Search for the cell housing the specified text and yield its [X, Y] center coordinate. 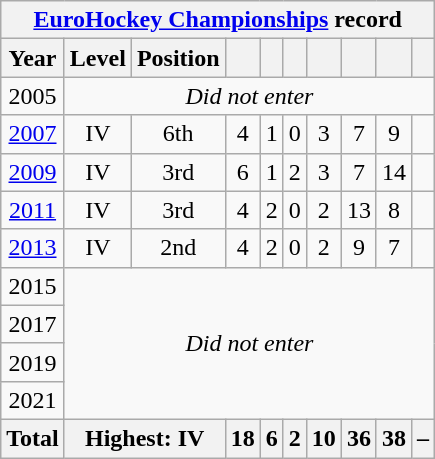
Total [33, 438]
6th [178, 134]
14 [394, 172]
2021 [33, 400]
2013 [33, 248]
8 [394, 210]
EuroHockey Championships record [218, 20]
10 [324, 438]
2019 [33, 362]
– [422, 438]
13 [358, 210]
Highest: IV [144, 438]
2nd [178, 248]
2017 [33, 324]
Position [178, 58]
2015 [33, 286]
Level [98, 58]
18 [242, 438]
38 [394, 438]
2011 [33, 210]
36 [358, 438]
2005 [33, 96]
2009 [33, 172]
2007 [33, 134]
Year [33, 58]
